Identify which cell holds the provided text, then report its (x, y) central coordinate. 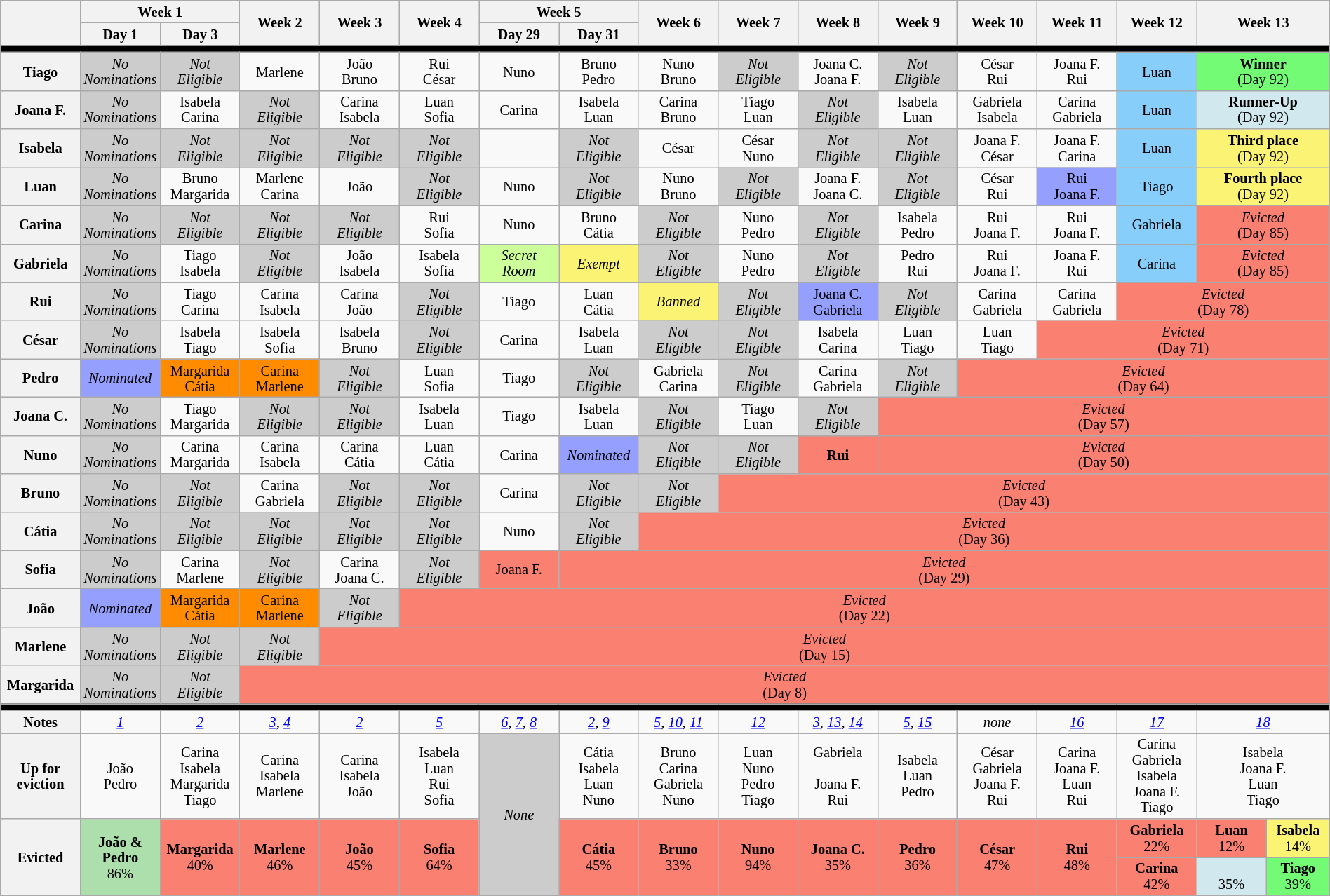
CarinaBruno (678, 109)
Bruno33% (678, 857)
Joana F.Carina (1077, 149)
CarinaIsabelaJoão (360, 775)
CarinaJoão (360, 301)
Joana C. (41, 416)
16 (1077, 721)
GabrielaCarina (678, 379)
IsabelaBruno (360, 339)
TiagoCarina (200, 301)
Cátia (41, 531)
12 (758, 721)
Gabriela22% (1157, 837)
CarinaCátia (360, 454)
Week 11 (1077, 22)
BrunoMargarida (200, 186)
CarinaIsabelaMarlene (280, 775)
6, 7, 8 (519, 721)
IsabelaPedro (918, 224)
Week 12 (1157, 22)
Week 2 (280, 22)
Week 6 (678, 22)
Runner-Up(Day 92) (1263, 109)
Evicted(Day 78) (1223, 301)
Evicted(Day 8) (784, 684)
TiagoIsabela (200, 264)
Fourth place(Day 92) (1263, 186)
Joana F.César (997, 149)
CésarGabrielaJoana F.Rui (997, 775)
CátiaIsabelaLuanNuno (599, 775)
Joana C.35% (838, 857)
CésarNuno (758, 149)
TiagoMargarida (200, 416)
Exempt (599, 264)
Joana C.Joana F. (838, 72)
SecretRoom (519, 264)
BrunoCátia (599, 224)
Evicted(Day 71) (1183, 339)
LuanNunoPedroTiago (758, 775)
2, 9 (599, 721)
Marlene46% (280, 857)
Evicted(Day 29) (944, 569)
Day 1 (120, 34)
Week 1 (160, 11)
Week 5 (558, 11)
BrunoCarinaGabrielaNuno (678, 775)
MarleneCarina (280, 186)
Evicted(Day 43) (1024, 494)
RuiSofia (439, 224)
JoãoIsabela (360, 264)
Week 13 (1263, 22)
Sofia64% (439, 857)
Tiago39% (1298, 876)
Isabela (41, 149)
18 (1263, 721)
Nuno94% (758, 857)
35% (1232, 876)
Carina42% (1157, 876)
Evicted(Day 64) (1143, 379)
Margarida (41, 684)
Luan12% (1232, 837)
João &Pedro86% (120, 857)
JoãoBruno (360, 72)
CarinaIsabelaMargaridaTiago (200, 775)
Week 10 (997, 22)
João45% (360, 857)
Week 9 (918, 22)
Day 29 (519, 34)
1 (120, 721)
Day 3 (200, 34)
Week 3 (360, 22)
IsabelaLuanRuiSofia (439, 775)
Week 7 (758, 22)
Week 8 (838, 22)
IsabelaJoana F.LuanTiago (1263, 775)
Evicted(Day 36) (983, 531)
none (997, 721)
Third place(Day 92) (1263, 149)
Evicted(Day 22) (864, 609)
Rui48% (1077, 857)
Winner(Day 92) (1263, 72)
5, 10, 11 (678, 721)
3, 4 (280, 721)
CarinaMargarida (200, 454)
Day 31 (599, 34)
CarinaGabrielaIsabelaJoana F.Tiago (1157, 775)
RuiCésar (439, 72)
Joana C.Gabriela (838, 301)
IsabelaTiago (200, 339)
Sofia (41, 569)
5, 15 (918, 721)
PedroRui (918, 264)
Isabela14% (1298, 837)
Bruno (41, 494)
17 (1157, 721)
Pedro36% (918, 857)
Evicted (41, 857)
GabrielaIsabela (997, 109)
Evicted(Day 50) (1103, 454)
CarinaJoana C. (360, 569)
Week 4 (439, 22)
None (519, 813)
César47% (997, 857)
BrunoPedro (599, 72)
Margarida40% (200, 857)
GabrielaJoana F.Rui (838, 775)
Banned (678, 301)
Pedro (41, 379)
IsabelaLuanPedro (918, 775)
Evicted(Day 57) (1103, 416)
CarinaJoana F.LuanRui (1077, 775)
3, 13, 14 (838, 721)
Evicted(Day 15) (825, 646)
Cátia45% (599, 857)
Up foreviction (41, 775)
Notes (41, 721)
JoãoPedro (120, 775)
5 (439, 721)
Joana F.Joana C. (838, 186)
